Determine the [X, Y] coordinate at the center of the cell enclosing the given text.  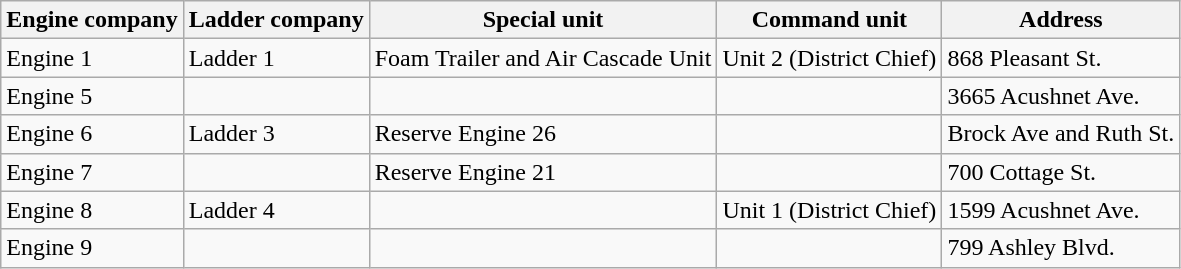
Engine 9 [92, 248]
Special unit [543, 20]
Unit 1 (District Chief) [830, 210]
Brock Ave and Ruth St. [1061, 134]
Ladder company [276, 20]
700 Cottage St. [1061, 172]
Ladder 3 [276, 134]
799 Ashley Blvd. [1061, 248]
Engine 6 [92, 134]
Unit 2 (District Chief) [830, 58]
Command unit [830, 20]
Engine 8 [92, 210]
Foam Trailer and Air Cascade Unit [543, 58]
Reserve Engine 26 [543, 134]
868 Pleasant St. [1061, 58]
Ladder 4 [276, 210]
Engine 7 [92, 172]
Address [1061, 20]
Engine 5 [92, 96]
Engine company [92, 20]
Engine 1 [92, 58]
Reserve Engine 21 [543, 172]
1599 Acushnet Ave. [1061, 210]
Ladder 1 [276, 58]
3665 Acushnet Ave. [1061, 96]
